Find where the given text appears and provide that cell's center as [x, y] coordinate. 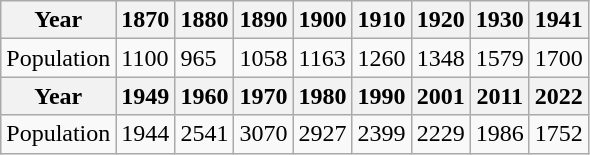
1100 [146, 58]
1930 [500, 20]
1944 [146, 134]
1986 [500, 134]
2927 [322, 134]
2399 [382, 134]
2001 [440, 96]
1890 [264, 20]
3070 [264, 134]
1970 [264, 96]
1941 [558, 20]
1990 [382, 96]
1579 [500, 58]
2541 [204, 134]
1870 [146, 20]
1348 [440, 58]
1960 [204, 96]
1949 [146, 96]
1260 [382, 58]
1700 [558, 58]
2022 [558, 96]
1980 [322, 96]
1752 [558, 134]
1900 [322, 20]
965 [204, 58]
1163 [322, 58]
1058 [264, 58]
1910 [382, 20]
1920 [440, 20]
2011 [500, 96]
1880 [204, 20]
2229 [440, 134]
